Locate the cell with the specified text and output its (x, y) center coordinate. 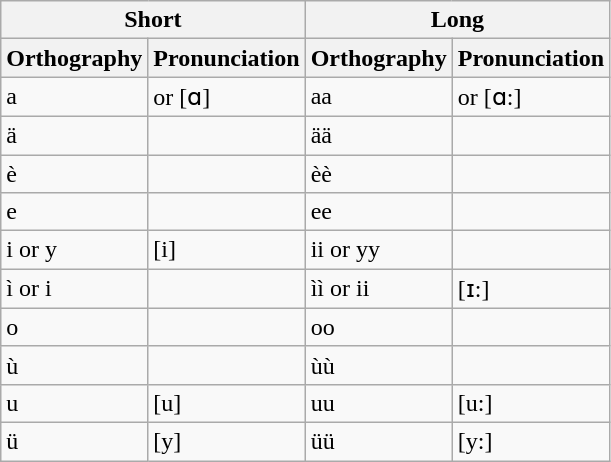
[u] (226, 403)
ìì or ii (378, 289)
ii or yy (378, 250)
u (74, 403)
[ɪ:] (530, 289)
oo (378, 327)
Short (153, 20)
ä (74, 135)
[u:] (530, 403)
o (74, 327)
or [ɑ] (226, 97)
ee (378, 212)
e (74, 212)
aa (378, 97)
ì or i (74, 289)
[y:] (530, 441)
[i] (226, 250)
èè (378, 173)
i or y (74, 250)
ùù (378, 365)
Long (457, 20)
[y] (226, 441)
üü (378, 441)
ü (74, 441)
ää (378, 135)
uu (378, 403)
ù (74, 365)
è (74, 173)
or [ɑ:] (530, 97)
a (74, 97)
